Return the (x, y) coordinate for the center point of the cell that contains the specified text.  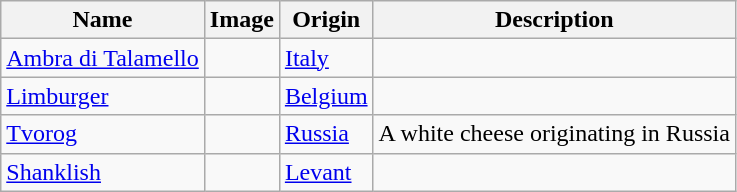
Italy (326, 58)
Limburger (103, 96)
Belgium (326, 96)
Ambra di Talamello (103, 58)
Russia (326, 134)
Name (103, 20)
Image (242, 20)
A white cheese originating in Russia (554, 134)
Origin (326, 20)
Description (554, 20)
Tvorog (103, 134)
Levant (326, 172)
Shanklish (103, 172)
